Return the (X, Y) coordinate for the center point of the cell that contains the specified text.  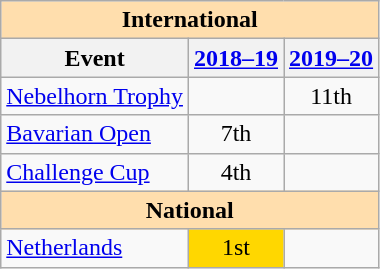
2018–19 (236, 58)
Event (95, 58)
Bavarian Open (95, 134)
National (190, 210)
11th (332, 96)
7th (236, 134)
International (190, 20)
1st (236, 248)
Netherlands (95, 248)
4th (236, 172)
2019–20 (332, 58)
Challenge Cup (95, 172)
Nebelhorn Trophy (95, 96)
